Identify which cell holds the provided text, then report its (x, y) central coordinate. 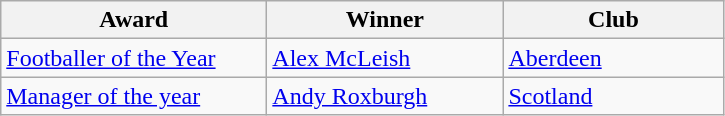
Winner (385, 20)
Aberdeen (614, 58)
Award (134, 20)
Manager of the year (134, 96)
Andy Roxburgh (385, 96)
Alex McLeish (385, 58)
Club (614, 20)
Scotland (614, 96)
Footballer of the Year (134, 58)
